Output the (x, y) coordinate of the center of the cell containing the given text.  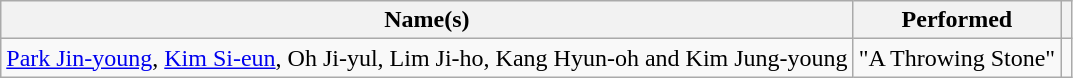
"A Throwing Stone" (957, 58)
Performed (957, 20)
Park Jin-young, Kim Si-eun, Oh Ji-yul, Lim Ji-ho, Kang Hyun-oh and Kim Jung-young (427, 58)
Name(s) (427, 20)
